Locate the cell with the specified text and output its (x, y) center coordinate. 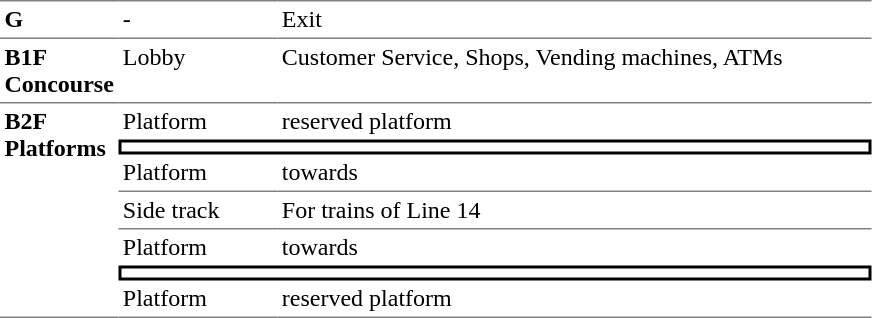
G (59, 19)
B1FConcourse (59, 71)
- (198, 19)
Customer Service, Shops, Vending machines, ATMs (574, 71)
Lobby (198, 71)
Exit (574, 19)
Side track (198, 210)
For trains of Line 14 (574, 210)
B2FPlatforms (59, 211)
